Pinpoint the cell where the given text exists, returning its [x, y] midpoint coordinate. 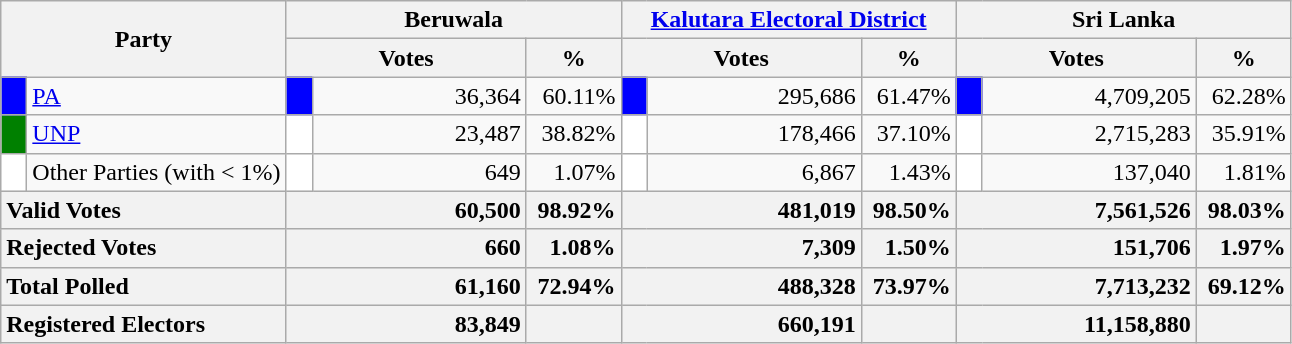
62.28% [1244, 96]
60.11% [574, 96]
37.10% [908, 134]
Total Polled [144, 286]
UNP [156, 134]
Sri Lanka [1124, 20]
83,849 [406, 324]
6,867 [754, 172]
Party [144, 39]
72.94% [574, 286]
73.97% [908, 286]
61,160 [406, 286]
4,709,205 [1089, 96]
7,713,232 [1076, 286]
Other Parties (with < 1%) [156, 172]
660 [406, 248]
38.82% [574, 134]
1.50% [908, 248]
PA [156, 96]
151,706 [1076, 248]
7,309 [741, 248]
Rejected Votes [144, 248]
1.08% [574, 248]
Valid Votes [144, 210]
488,328 [741, 286]
7,561,526 [1076, 210]
Registered Electors [144, 324]
178,466 [754, 134]
1.97% [1244, 248]
23,487 [419, 134]
61.47% [908, 96]
137,040 [1089, 172]
Kalutara Electoral District [788, 20]
98.92% [574, 210]
1.81% [1244, 172]
60,500 [406, 210]
481,019 [741, 210]
36,364 [419, 96]
98.50% [908, 210]
98.03% [1244, 210]
69.12% [1244, 286]
660,191 [741, 324]
295,686 [754, 96]
1.43% [908, 172]
Beruwala [454, 20]
2,715,283 [1089, 134]
35.91% [1244, 134]
1.07% [574, 172]
649 [419, 172]
11,158,880 [1076, 324]
